Scan for the cell matching the given text and deliver its [X, Y] coordinate at center. 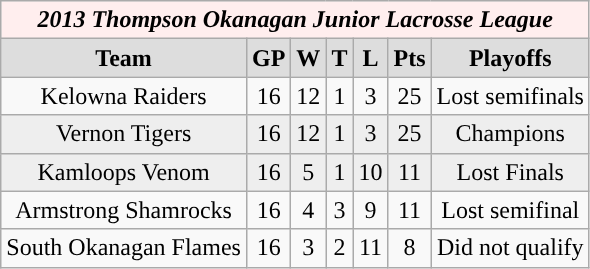
Playoffs [510, 58]
Team [124, 58]
10 [370, 172]
Lost semifinal [510, 210]
W [308, 58]
Kamloops Venom [124, 172]
Vernon Tigers [124, 134]
2 [340, 248]
Did not qualify [510, 248]
L [370, 58]
5 [308, 172]
T [340, 58]
Lost Finals [510, 172]
Kelowna Raiders [124, 96]
South Okanagan Flames [124, 248]
8 [410, 248]
Armstrong Shamrocks [124, 210]
4 [308, 210]
2013 Thompson Okanagan Junior Lacrosse League [296, 20]
Pts [410, 58]
GP [268, 58]
Champions [510, 134]
9 [370, 210]
Lost semifinals [510, 96]
